Find where the given text appears and provide that cell's center as (x, y) coordinate. 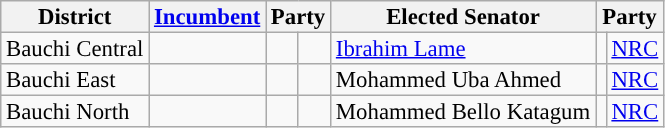
District (75, 17)
Elected Senator (464, 17)
Bauchi Central (75, 49)
Mohammed Bello Katagum (464, 112)
Bauchi East (75, 80)
Incumbent (208, 17)
Ibrahim Lame (464, 49)
Bauchi North (75, 112)
Mohammed Uba Ahmed (464, 80)
